Provide the (X, Y) coordinate of the cell's center where the given text is located.  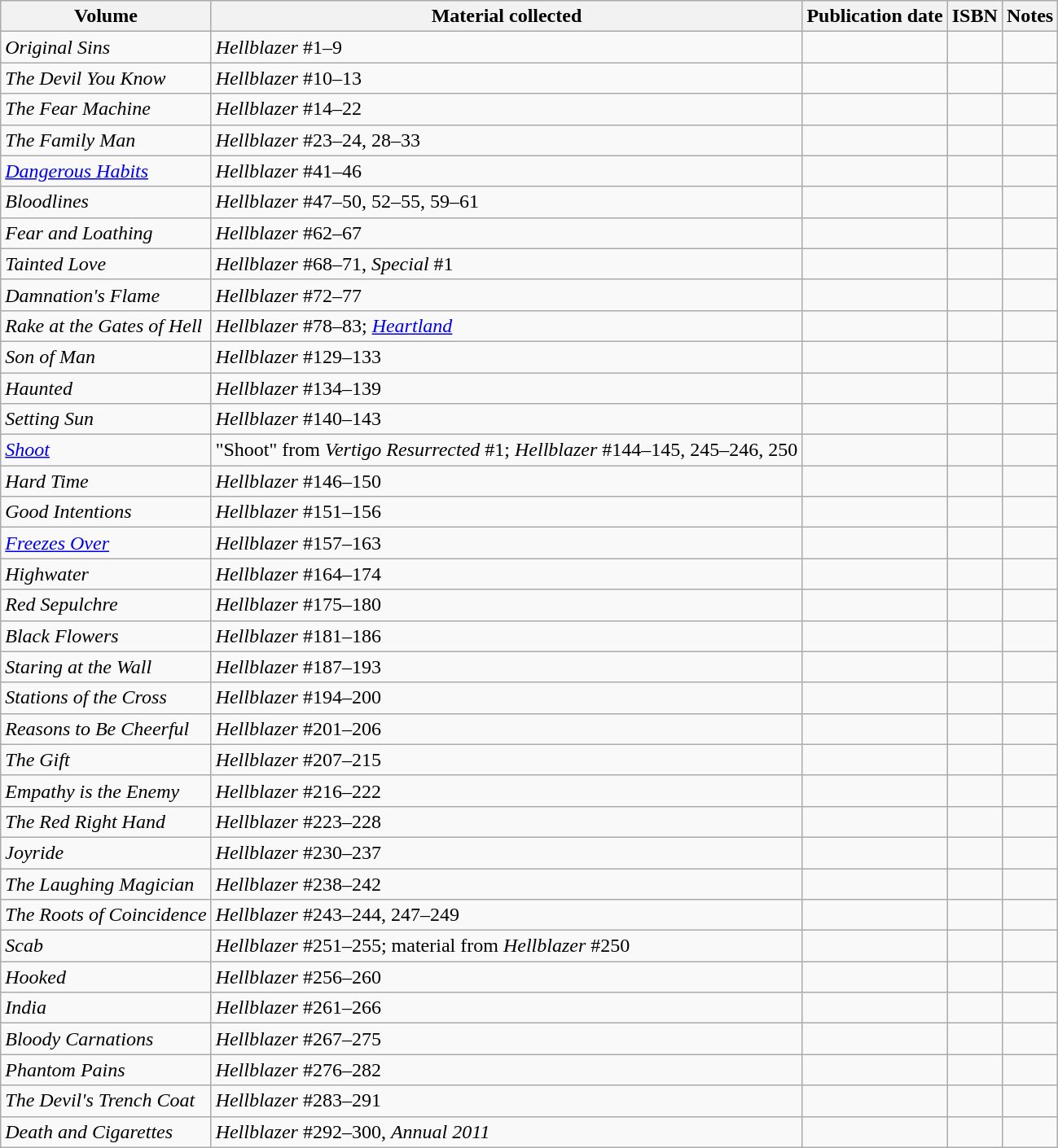
Hellblazer #62–67 (507, 233)
Shoot (106, 450)
Hellblazer #194–200 (507, 698)
Hellblazer #256–260 (507, 977)
Haunted (106, 388)
Hellblazer #41–46 (507, 171)
Staring at the Wall (106, 667)
Dangerous Habits (106, 171)
India (106, 1008)
The Red Right Hand (106, 822)
The Family Man (106, 140)
Freezes Over (106, 543)
Scab (106, 946)
Hellblazer #238–242 (507, 883)
Hellblazer #251–255; material from Hellblazer #250 (507, 946)
The Laughing Magician (106, 883)
Rake at the Gates of Hell (106, 326)
Hellblazer #151–156 (507, 512)
Good Intentions (106, 512)
Red Sepulchre (106, 605)
Hellblazer #78–83; Heartland (507, 326)
Bloodlines (106, 202)
Hellblazer #283–291 (507, 1101)
Hellblazer #181–186 (507, 636)
Reasons to Be Cheerful (106, 729)
Hellblazer #129–133 (507, 357)
Original Sins (106, 47)
The Fear Machine (106, 109)
Setting Sun (106, 419)
Death and Cigarettes (106, 1132)
Hellblazer #146–150 (507, 481)
Notes (1029, 16)
Hellblazer #47–50, 52–55, 59–61 (507, 202)
Hooked (106, 977)
Bloody Carnations (106, 1039)
Hellblazer #292–300, Annual 2011 (507, 1132)
Hellblazer #164–174 (507, 574)
Hard Time (106, 481)
The Devil You Know (106, 78)
"Shoot" from Vertigo Resurrected #1; Hellblazer #144–145, 245–246, 250 (507, 450)
Hellblazer #276–282 (507, 1070)
Hellblazer #201–206 (507, 729)
Hellblazer #207–215 (507, 760)
Hellblazer #223–228 (507, 822)
Volume (106, 16)
Publication date (875, 16)
Hellblazer #243–244, 247–249 (507, 915)
Hellblazer #72–77 (507, 295)
Stations of the Cross (106, 698)
Highwater (106, 574)
Fear and Loathing (106, 233)
Hellblazer #14–22 (507, 109)
Empathy is the Enemy (106, 791)
ISBN (974, 16)
Hellblazer #1–9 (507, 47)
Hellblazer #230–237 (507, 852)
The Devil's Trench Coat (106, 1101)
Hellblazer #157–163 (507, 543)
Hellblazer #267–275 (507, 1039)
Hellblazer #10–13 (507, 78)
Material collected (507, 16)
Hellblazer #187–193 (507, 667)
Son of Man (106, 357)
Hellblazer #175–180 (507, 605)
Phantom Pains (106, 1070)
Hellblazer #68–71, Special #1 (507, 264)
Hellblazer #216–222 (507, 791)
The Gift (106, 760)
Hellblazer #261–266 (507, 1008)
Joyride (106, 852)
Hellblazer #140–143 (507, 419)
Damnation's Flame (106, 295)
Hellblazer #23–24, 28–33 (507, 140)
Hellblazer #134–139 (507, 388)
Black Flowers (106, 636)
The Roots of Coincidence (106, 915)
Tainted Love (106, 264)
